Find where the given text appears and provide that cell's center as (X, Y) coordinate. 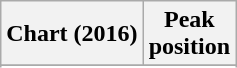
Peakposition (189, 34)
Chart (2016) (72, 34)
